Determine the [x, y] coordinate at the center of the cell enclosing the given text.  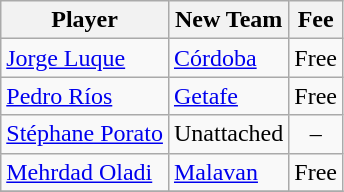
Player [85, 20]
Unattached [228, 134]
– [316, 134]
Malavan [228, 172]
Pedro Ríos [85, 96]
New Team [228, 20]
Fee [316, 20]
Getafe [228, 96]
Córdoba [228, 58]
Jorge Luque [85, 58]
Stéphane Porato [85, 134]
Mehrdad Oladi [85, 172]
